For the text-containing cell, return its midpoint in [X, Y] coordinate format. 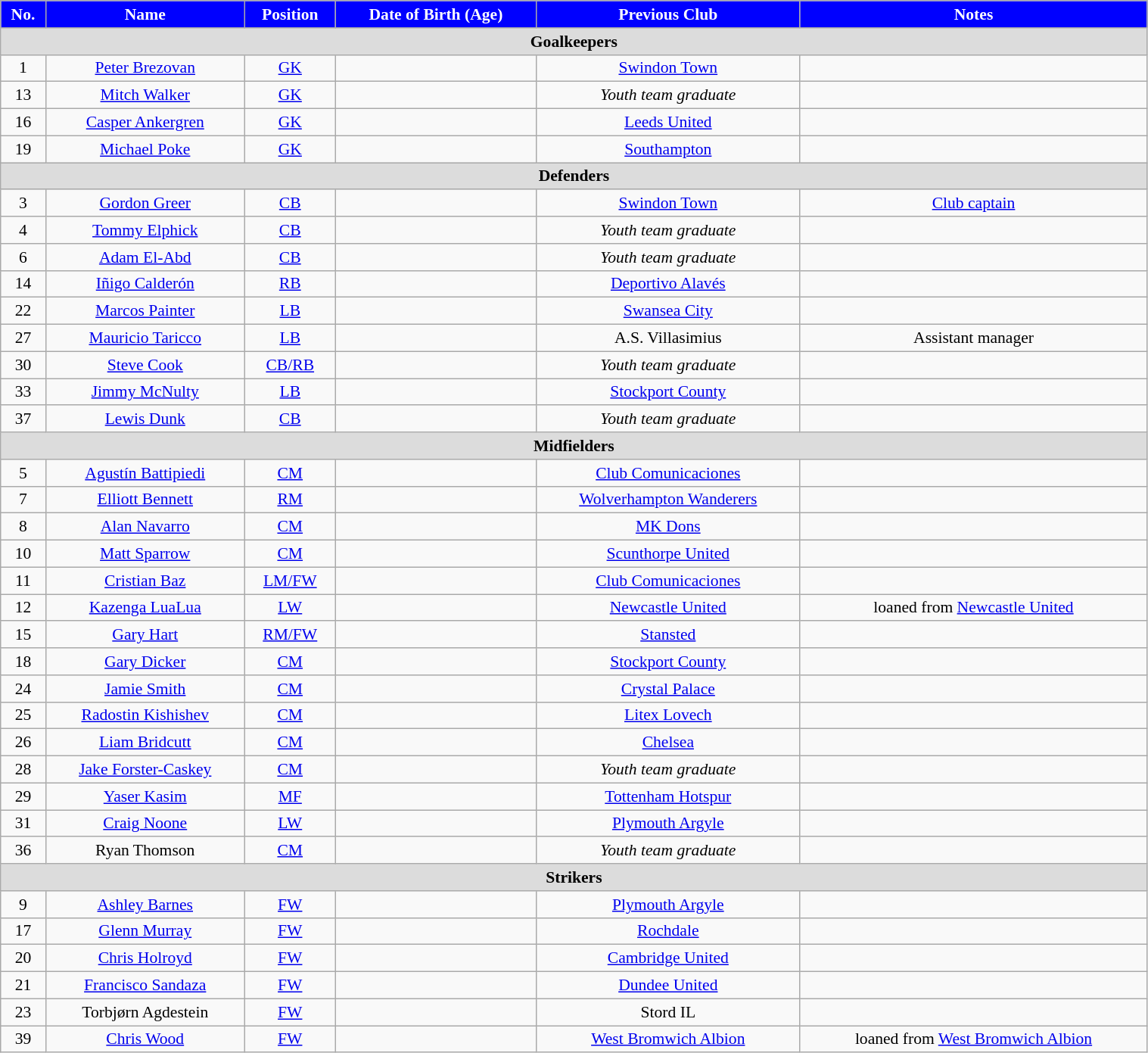
23 [23, 1012]
Newcastle United [668, 608]
Midfielders [574, 446]
Cambridge United [668, 958]
Previous Club [668, 14]
Swansea City [668, 311]
Chelsea [668, 743]
Scunthorpe United [668, 554]
LM/FW [290, 581]
Francisco Sandaza [145, 986]
Cristian Baz [145, 581]
Ryan Thomson [145, 851]
39 [23, 1039]
Torbjørn Agdestein [145, 1012]
Stord IL [668, 1012]
Tottenham Hotspur [668, 796]
RM/FW [290, 635]
Iñigo Calderón [145, 284]
7 [23, 500]
10 [23, 554]
22 [23, 311]
Chris Wood [145, 1039]
Adam El-Abd [145, 257]
loaned from Newcastle United [973, 608]
25 [23, 715]
Jimmy McNulty [145, 392]
Alan Navarro [145, 527]
30 [23, 365]
20 [23, 958]
Michael Poke [145, 149]
Club captain [973, 204]
17 [23, 931]
29 [23, 796]
Radostin Kishishev [145, 715]
8 [23, 527]
loaned from West Bromwich Albion [973, 1039]
No. [23, 14]
Liam Bridcutt [145, 743]
24 [23, 689]
Dundee United [668, 986]
6 [23, 257]
33 [23, 392]
Glenn Murray [145, 931]
Litex Lovech [668, 715]
Assistant manager [973, 338]
15 [23, 635]
Defenders [574, 176]
Craig Noone [145, 824]
A.S. Villasimius [668, 338]
31 [23, 824]
MF [290, 796]
Leeds United [668, 123]
Mitch Walker [145, 95]
Gary Dicker [145, 662]
18 [23, 662]
Gary Hart [145, 635]
19 [23, 149]
RB [290, 284]
1 [23, 68]
36 [23, 851]
Gordon Greer [145, 204]
Jamie Smith [145, 689]
Steve Cook [145, 365]
Rochdale [668, 931]
Ashley Barnes [145, 905]
Casper Ankergren [145, 123]
4 [23, 230]
14 [23, 284]
5 [23, 473]
Elliott Bennett [145, 500]
Position [290, 14]
Strikers [574, 877]
RM [290, 500]
Jake Forster-Caskey [145, 770]
CB/RB [290, 365]
13 [23, 95]
Goalkeepers [574, 42]
3 [23, 204]
21 [23, 986]
11 [23, 581]
Yaser Kasim [145, 796]
Kazenga LuaLua [145, 608]
Mauricio Taricco [145, 338]
Notes [973, 14]
Name [145, 14]
Chris Holroyd [145, 958]
9 [23, 905]
27 [23, 338]
Matt Sparrow [145, 554]
Southampton [668, 149]
Marcos Painter [145, 311]
Tommy Elphick [145, 230]
Wolverhampton Wanderers [668, 500]
37 [23, 419]
Peter Brezovan [145, 68]
Lewis Dunk [145, 419]
Date of Birth (Age) [436, 14]
28 [23, 770]
Stansted [668, 635]
12 [23, 608]
West Bromwich Albion [668, 1039]
MK Dons [668, 527]
Deportivo Alavés [668, 284]
Agustín Battipiedi [145, 473]
26 [23, 743]
Crystal Palace [668, 689]
16 [23, 123]
